Detect which cell encompasses the target text, then output its (X, Y) center coordinate. 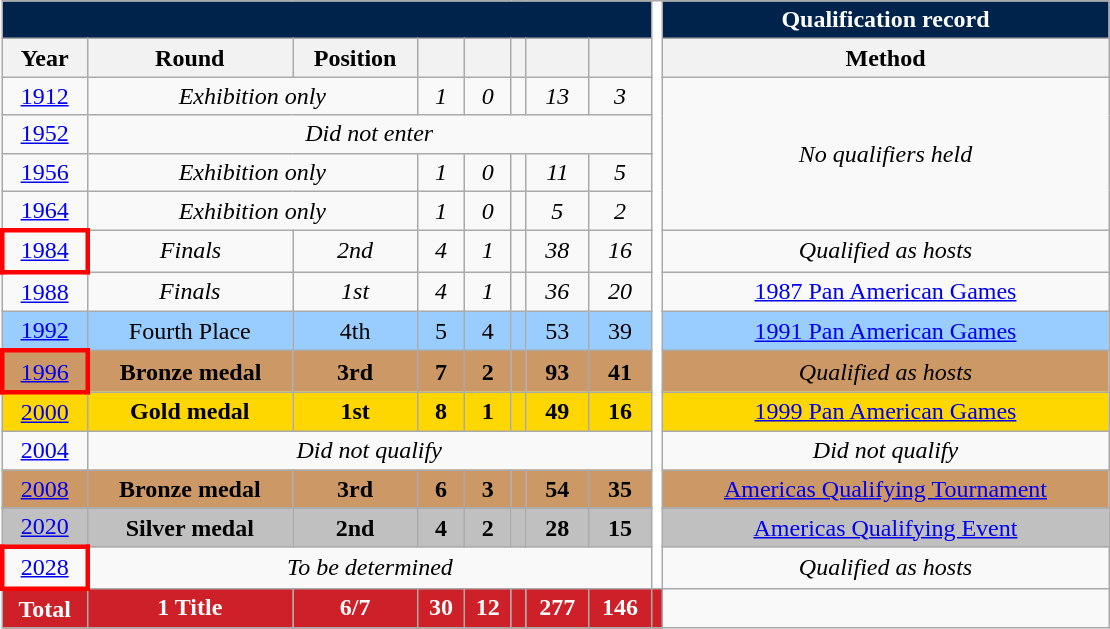
39 (620, 331)
54 (558, 489)
Did not enter (369, 134)
2028 (44, 568)
38 (558, 252)
To be determined (369, 568)
28 (558, 528)
49 (558, 412)
6/7 (356, 608)
20 (620, 292)
146 (620, 608)
53 (558, 331)
36 (558, 292)
2004 (44, 450)
Total (44, 608)
Silver medal (190, 528)
8 (442, 412)
1988 (44, 292)
Method (885, 58)
Year (44, 58)
4th (356, 331)
35 (620, 489)
7 (442, 372)
12 (488, 608)
1952 (44, 134)
93 (558, 372)
Position (356, 58)
2020 (44, 528)
11 (558, 172)
Americas Qualifying Event (885, 528)
1999 Pan American Games (885, 412)
2008 (44, 489)
41 (620, 372)
1991 Pan American Games (885, 331)
1956 (44, 172)
30 (442, 608)
15 (620, 528)
Round (190, 58)
1964 (44, 211)
Qualification record (885, 20)
1992 (44, 331)
Gold medal (190, 412)
2000 (44, 412)
6 (442, 489)
1912 (44, 96)
1 Title (190, 608)
277 (558, 608)
Fourth Place (190, 331)
1987 Pan American Games (885, 292)
13 (558, 96)
Americas Qualifying Tournament (885, 489)
1984 (44, 252)
1996 (44, 372)
No qualifiers held (885, 154)
